Return the [x, y] coordinate for the center point of the cell that contains the specified text.  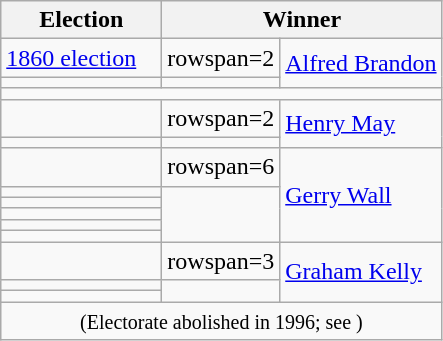
(Electorate abolished in 1996; see ) [222, 321]
Henry May [361, 124]
Alfred Brandon [361, 64]
rowspan=3 [221, 261]
rowspan=6 [221, 167]
Graham Kelly [361, 272]
Winner [302, 20]
1860 election [82, 58]
Gerry Wall [361, 194]
Election [82, 20]
